Search for the cell housing the specified text and yield its (x, y) center coordinate. 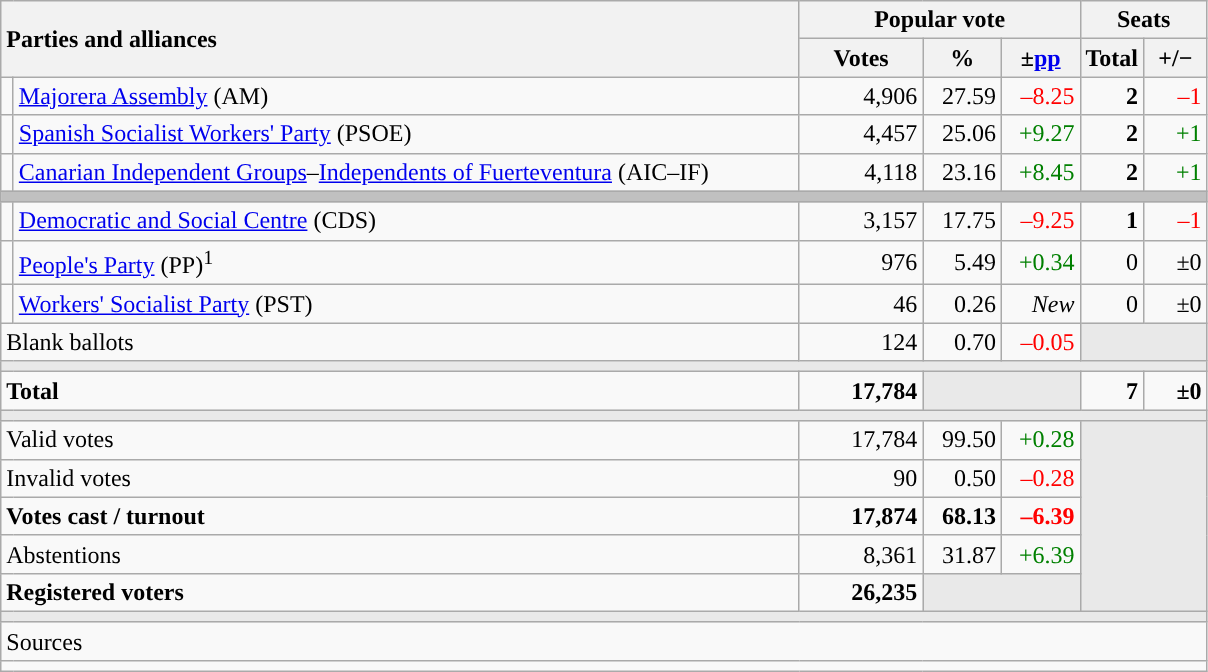
8,361 (861, 554)
+0.28 (1040, 440)
People's Party (PP)1 (406, 262)
99.50 (962, 440)
46 (861, 304)
Sources (604, 641)
3,157 (861, 221)
Canarian Independent Groups–Independents of Fuerteventura (AIC–IF) (406, 172)
27.59 (962, 96)
Seats (1144, 20)
25.06 (962, 134)
–0.28 (1040, 478)
Abstentions (400, 554)
Spanish Socialist Workers' Party (PSOE) (406, 134)
+/− (1176, 58)
Workers' Socialist Party (PST) (406, 304)
Votes (861, 58)
% (962, 58)
23.16 (962, 172)
0.26 (962, 304)
Valid votes (400, 440)
Democratic and Social Centre (CDS) (406, 221)
+0.34 (1040, 262)
Parties and alliances (400, 39)
5.49 (962, 262)
31.87 (962, 554)
4,906 (861, 96)
Registered voters (400, 592)
+6.39 (1040, 554)
Invalid votes (400, 478)
90 (861, 478)
–8.25 (1040, 96)
7 (1112, 391)
26,235 (861, 592)
–9.25 (1040, 221)
–0.05 (1040, 342)
–6.39 (1040, 516)
124 (861, 342)
976 (861, 262)
±pp (1040, 58)
Votes cast / turnout (400, 516)
Majorera Assembly (AM) (406, 96)
17,874 (861, 516)
+8.45 (1040, 172)
0.50 (962, 478)
1 (1112, 221)
4,118 (861, 172)
68.13 (962, 516)
0.70 (962, 342)
New (1040, 304)
Popular vote (940, 20)
4,457 (861, 134)
Blank ballots (400, 342)
+9.27 (1040, 134)
17.75 (962, 221)
